Output the (X, Y) coordinate of the center of the cell containing the given text.  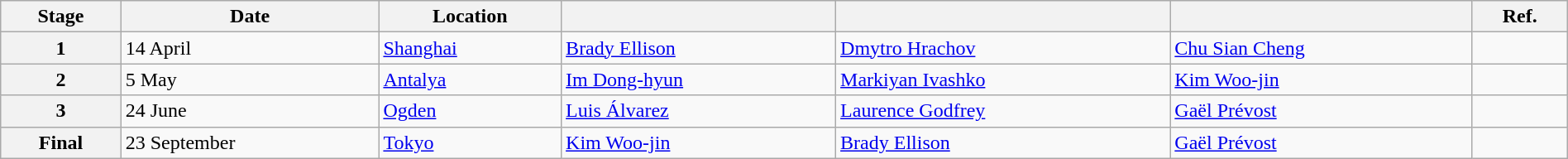
Shanghai (470, 48)
Antalya (470, 79)
14 April (250, 48)
Dmytro Hrachov (1003, 48)
23 September (250, 142)
Markiyan Ivashko (1003, 79)
5 May (250, 79)
Laurence Godfrey (1003, 111)
2 (61, 79)
3 (61, 111)
Im Dong-hyun (699, 79)
Tokyo (470, 142)
Luis Álvarez (699, 111)
1 (61, 48)
Chu Sian Cheng (1322, 48)
Date (250, 17)
24 June (250, 111)
Stage (61, 17)
Ref. (1520, 17)
Ogden (470, 111)
Final (61, 142)
Location (470, 17)
